Pinpoint the cell where the given text exists, returning its [x, y] midpoint coordinate. 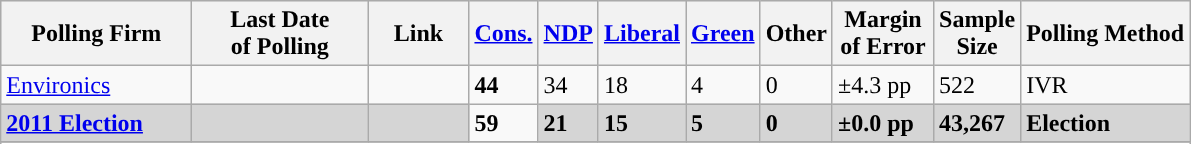
SampleSize [978, 34]
34 [568, 85]
NDP [568, 34]
Liberal [642, 34]
44 [504, 85]
Other [796, 34]
2011 Election [96, 123]
Marginof Error [882, 34]
15 [642, 123]
Polling Firm [96, 34]
522 [978, 85]
Link [418, 34]
5 [724, 123]
18 [642, 85]
Green [724, 34]
Last Dateof Polling [280, 34]
4 [724, 85]
59 [504, 123]
±4.3 pp [882, 85]
Environics [96, 85]
Polling Method [1106, 34]
±0.0 pp [882, 123]
21 [568, 123]
IVR [1106, 85]
Election [1106, 123]
43,267 [978, 123]
Cons. [504, 34]
